Extract the [X, Y] coordinate from the center of the cell holding the provided text.  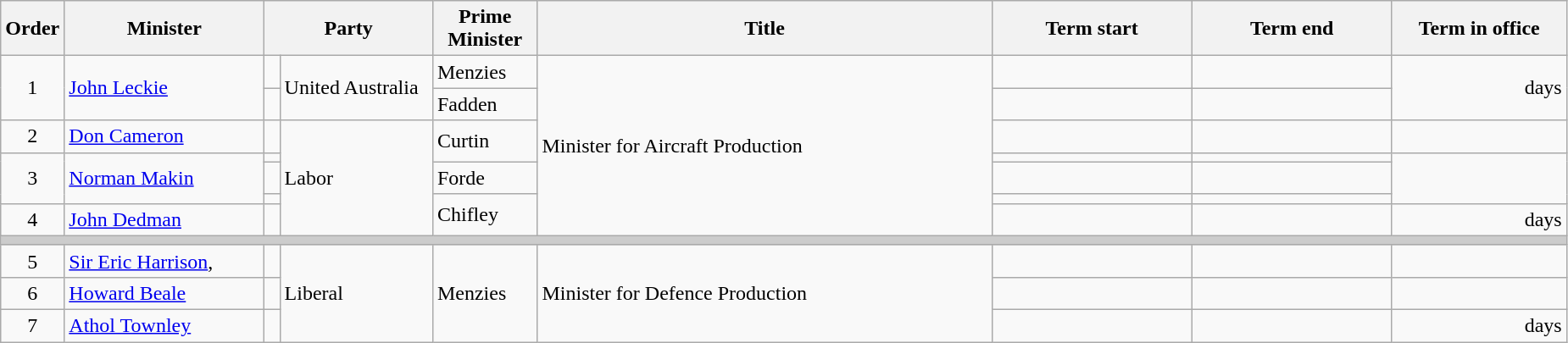
Chifley [485, 215]
7 [32, 325]
Athol Townley [164, 325]
6 [32, 293]
2 [32, 136]
Term start [1092, 29]
Labor [356, 178]
Minister for Defence Production [765, 293]
Order [32, 29]
Prime Minister [485, 29]
Liberal [356, 293]
Term in office [1479, 29]
1 [32, 88]
Minister [164, 29]
United Australia [356, 88]
Minister for Aircraft Production [765, 146]
John Dedman [164, 219]
Howard Beale [164, 293]
Sir Eric Harrison, [164, 261]
John Leckie [164, 88]
Term end [1292, 29]
Norman Makin [164, 178]
4 [32, 219]
5 [32, 261]
3 [32, 178]
Title [765, 29]
Fadden [485, 104]
Don Cameron [164, 136]
Curtin [485, 141]
Forde [485, 178]
Party [349, 29]
